Provide the (X, Y) coordinate of the cell's center where the given text is located.  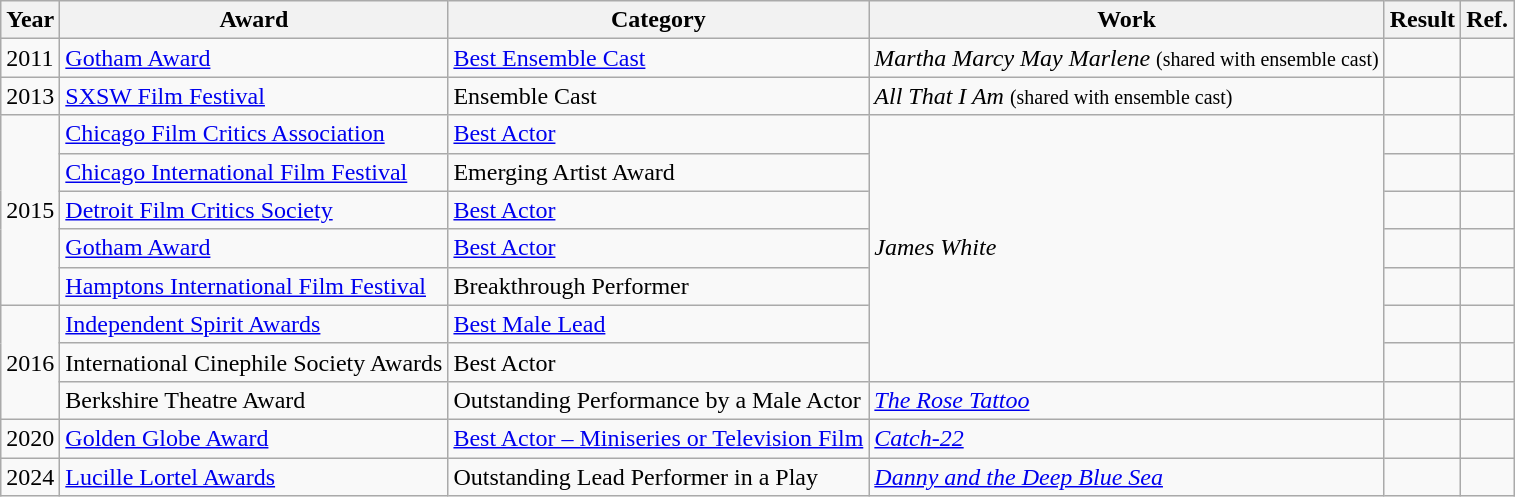
Outstanding Performance by a Male Actor (658, 400)
Best Ensemble Cast (658, 58)
International Cinephile Society Awards (254, 362)
Category (658, 20)
Chicago International Film Festival (254, 172)
Catch-22 (1126, 438)
Breakthrough Performer (658, 286)
Berkshire Theatre Award (254, 400)
2015 (30, 210)
Independent Spirit Awards (254, 324)
Martha Marcy May Marlene (shared with ensemble cast) (1126, 58)
2011 (30, 58)
SXSW Film Festival (254, 96)
2016 (30, 362)
Best Actor – Miniseries or Television Film (658, 438)
Hamptons International Film Festival (254, 286)
Ref. (1488, 20)
Detroit Film Critics Society (254, 210)
2013 (30, 96)
Year (30, 20)
Emerging Artist Award (658, 172)
Work (1126, 20)
James White (1126, 248)
2024 (30, 477)
2020 (30, 438)
Result (1422, 20)
Golden Globe Award (254, 438)
Chicago Film Critics Association (254, 134)
Danny and the Deep Blue Sea (1126, 477)
Ensemble Cast (658, 96)
The Rose Tattoo (1126, 400)
Award (254, 20)
Outstanding Lead Performer in a Play (658, 477)
Best Male Lead (658, 324)
Lucille Lortel Awards (254, 477)
All That I Am (shared with ensemble cast) (1126, 96)
